For the text-containing cell, return its midpoint in [X, Y] coordinate format. 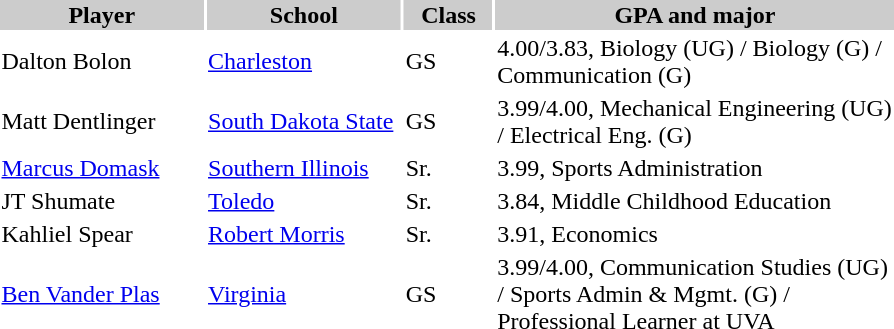
School [304, 15]
Southern Illinois [304, 168]
Robert Morris [304, 234]
4.00/3.83, Biology (UG) / Biology (G) / Communication (G) [695, 62]
Dalton Bolon [102, 62]
3.84, Middle Childhood Education [695, 201]
Player [102, 15]
JT Shumate [102, 201]
3.99, Sports Administration [695, 168]
Marcus Domask [102, 168]
Charleston [304, 62]
GPA and major [695, 15]
Class [448, 15]
South Dakota State [304, 122]
Toledo [304, 201]
Matt Dentlinger [102, 122]
3.99/4.00, Mechanical Engineering (UG) / Electrical Eng. (G) [695, 122]
Kahliel Spear [102, 234]
3.91, Economics [695, 234]
